Find where the given text appears and provide that cell's center as [X, Y] coordinate. 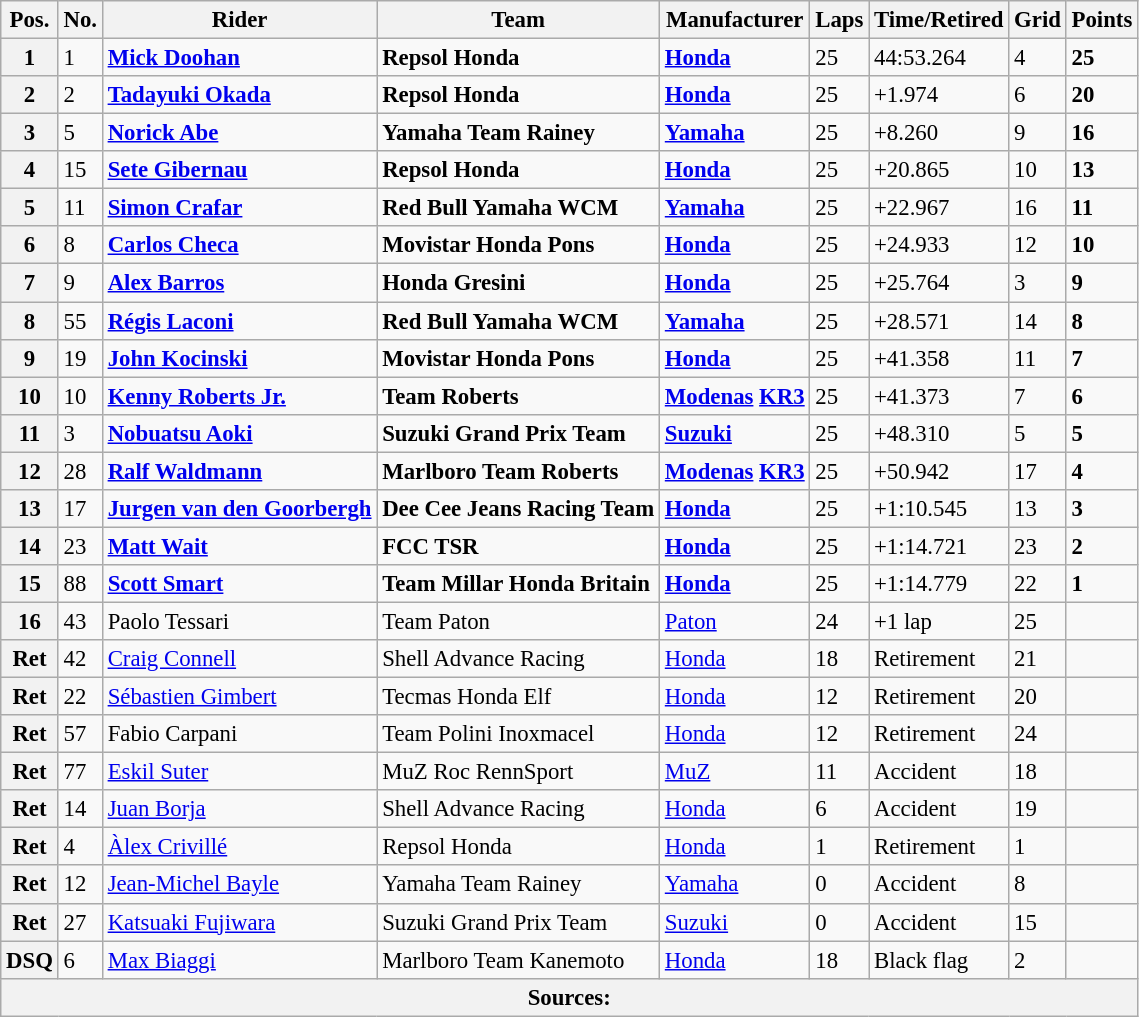
+1:14.779 [939, 584]
Time/Retired [939, 20]
Paton [735, 621]
Kenny Roberts Jr. [239, 396]
Jean-Michel Bayle [239, 885]
Fabio Carpani [239, 734]
Sources: [570, 997]
Marlboro Team Roberts [518, 471]
Juan Borja [239, 809]
Scott Smart [239, 584]
Sébastien Gimbert [239, 697]
Honda Gresini [518, 283]
+1:10.545 [939, 509]
+28.571 [939, 321]
Team Millar Honda Britain [518, 584]
Black flag [939, 960]
Max Biaggi [239, 960]
Simon Crafar [239, 208]
DSQ [30, 960]
Team Polini Inoxmacel [518, 734]
Ralf Waldmann [239, 471]
77 [80, 772]
Àlex Crivillé [239, 847]
+1 lap [939, 621]
Régis Laconi [239, 321]
Grid [1038, 20]
Manufacturer [735, 20]
Matt Wait [239, 546]
Nobuatsu Aoki [239, 433]
+41.358 [939, 358]
27 [80, 922]
+20.865 [939, 170]
No. [80, 20]
21 [1038, 659]
Team Paton [518, 621]
Marlboro Team Kanemoto [518, 960]
Jurgen van den Goorbergh [239, 509]
Sete Gibernau [239, 170]
Alex Barros [239, 283]
28 [80, 471]
Craig Connell [239, 659]
Tadayuki Okada [239, 95]
+25.764 [939, 283]
Laps [840, 20]
Mick Doohan [239, 58]
Norick Abe [239, 133]
MuZ [735, 772]
57 [80, 734]
Eskil Suter [239, 772]
John Kocinski [239, 358]
Paolo Tessari [239, 621]
Team Roberts [518, 396]
+48.310 [939, 433]
Pos. [30, 20]
FCC TSR [518, 546]
Team [518, 20]
+41.373 [939, 396]
Katsuaki Fujiwara [239, 922]
+24.933 [939, 245]
+1:14.721 [939, 546]
Dee Cee Jeans Racing Team [518, 509]
+50.942 [939, 471]
+8.260 [939, 133]
Tecmas Honda Elf [518, 697]
88 [80, 584]
Carlos Checa [239, 245]
+22.967 [939, 208]
Rider [239, 20]
42 [80, 659]
+1.974 [939, 95]
MuZ Roc RennSport [518, 772]
Points [1102, 20]
43 [80, 621]
44:53.264 [939, 58]
55 [80, 321]
